Capture the cell that displays the provided text and extract its (X, Y) central coordinate. 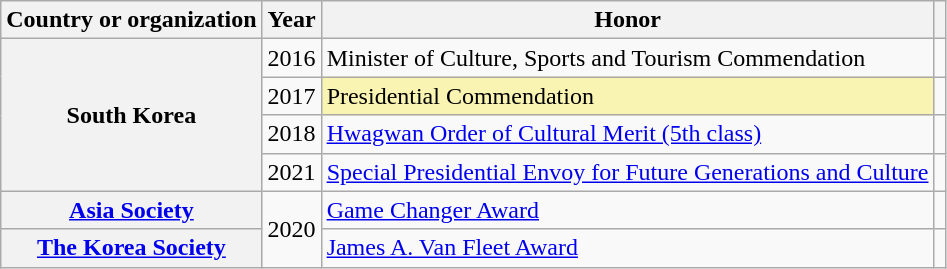
2018 (292, 134)
The Korea Society (132, 248)
James A. Van Fleet Award (628, 248)
South Korea (132, 115)
Honor (628, 20)
2020 (292, 229)
Minister of Culture, Sports and Tourism Commendation (628, 58)
Country or organization (132, 20)
Hwagwan Order of Cultural Merit (5th class) (628, 134)
2016 (292, 58)
Game Changer Award (628, 210)
Special Presidential Envoy for Future Generations and Culture (628, 172)
2017 (292, 96)
2021 (292, 172)
Year (292, 20)
Presidential Commendation (628, 96)
Asia Society (132, 210)
